Determine the [x, y] coordinate at the center of the cell enclosing the given text.  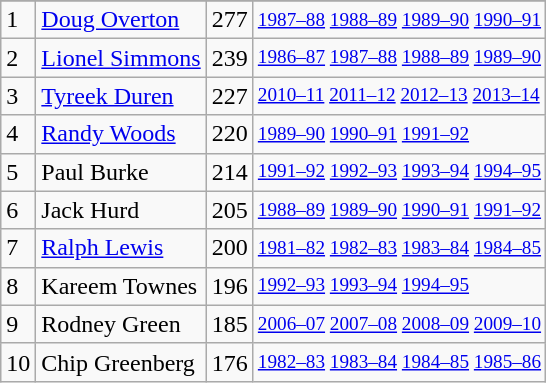
Ralph Lewis [121, 248]
Jack Hurd [121, 210]
7 [18, 248]
Chip Greenberg [121, 362]
5 [18, 172]
Randy Woods [121, 134]
Paul Burke [121, 172]
239 [230, 58]
8 [18, 286]
1991–92 1992–93 1993–94 1994–95 [399, 172]
185 [230, 324]
2006–07 2007–08 2008–09 2009–10 [399, 324]
6 [18, 210]
Kareem Townes [121, 286]
1981–82 1982–83 1983–84 1984–85 [399, 248]
1 [18, 20]
205 [230, 210]
1992–93 1993–94 1994–95 [399, 286]
3 [18, 96]
200 [230, 248]
176 [230, 362]
9 [18, 324]
Doug Overton [121, 20]
Lionel Simmons [121, 58]
Tyreek Duren [121, 96]
1986–87 1987–88 1988–89 1989–90 [399, 58]
196 [230, 286]
2010–11 2011–12 2012–13 2013–14 [399, 96]
1988–89 1989–90 1990–91 1991–92 [399, 210]
220 [230, 134]
2 [18, 58]
214 [230, 172]
277 [230, 20]
4 [18, 134]
1987–88 1988–89 1989–90 1990–91 [399, 20]
Rodney Green [121, 324]
10 [18, 362]
1989–90 1990–91 1991–92 [399, 134]
1982–83 1983–84 1984–85 1985–86 [399, 362]
227 [230, 96]
